Identify which cell holds the provided text, then report its (X, Y) central coordinate. 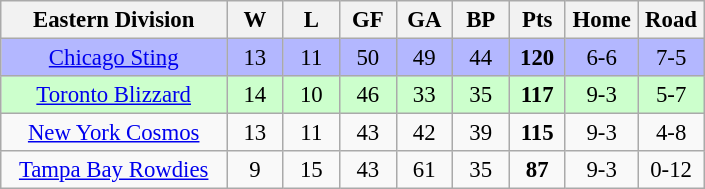
6-6 (602, 58)
GA (424, 20)
49 (424, 58)
33 (424, 95)
117 (537, 95)
Toronto Blizzard (114, 95)
New York Cosmos (114, 133)
120 (537, 58)
44 (480, 58)
Road (671, 20)
Eastern Division (114, 20)
Home (602, 20)
14 (255, 95)
W (255, 20)
7-5 (671, 58)
42 (424, 133)
15 (311, 170)
0-12 (671, 170)
L (311, 20)
39 (480, 133)
61 (424, 170)
50 (368, 58)
9 (255, 170)
46 (368, 95)
87 (537, 170)
4-8 (671, 133)
10 (311, 95)
GF (368, 20)
115 (537, 133)
5-7 (671, 95)
Chicago Sting (114, 58)
Tampa Bay Rowdies (114, 170)
BP (480, 20)
Pts (537, 20)
